Return the [x, y] coordinate for the center point of the cell that contains the specified text.  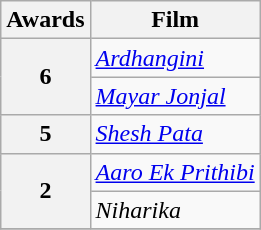
Ardhangini [175, 58]
Aaro Ek Prithibi [175, 172]
Film [175, 20]
5 [46, 134]
Mayar Jonjal [175, 96]
Awards [46, 20]
6 [46, 77]
Niharika [175, 210]
2 [46, 191]
Shesh Pata [175, 134]
